Extract the (x, y) coordinate from the center of the cell holding the provided text.  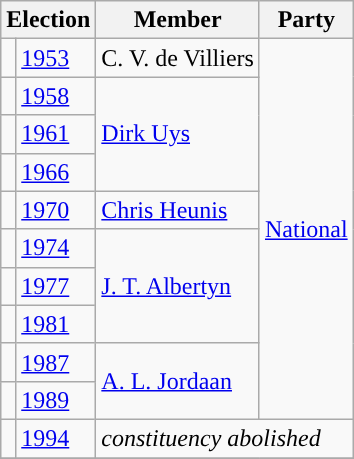
1974 (56, 248)
National (306, 230)
1994 (56, 438)
J. T. Albertyn (178, 286)
constituency abolished (224, 438)
A. L. Jordaan (178, 381)
Dirk Uys (178, 134)
1970 (56, 210)
C. V. de Villiers (178, 58)
1953 (56, 58)
1958 (56, 96)
1977 (56, 286)
Election (48, 20)
Member (178, 20)
1966 (56, 172)
Party (306, 20)
1981 (56, 324)
1987 (56, 362)
1961 (56, 134)
Chris Heunis (178, 210)
1989 (56, 400)
